Locate the cell with the specified text and output its [X, Y] center coordinate. 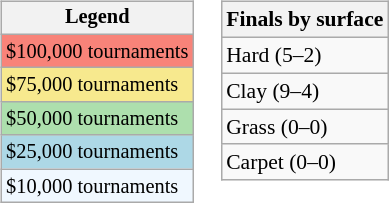
$25,000 tournaments [97, 152]
$50,000 tournaments [97, 119]
Carpet (0–0) [304, 162]
Grass (0–0) [304, 127]
Hard (5–2) [304, 55]
$75,000 tournaments [97, 85]
$100,000 tournaments [97, 51]
Legend [97, 18]
$10,000 tournaments [97, 186]
Finals by surface [304, 20]
Clay (9–4) [304, 91]
